Pinpoint the cell where the given text exists, returning its [X, Y] midpoint coordinate. 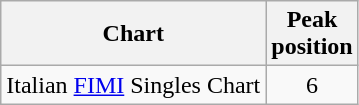
6 [312, 85]
Chart [134, 34]
Peakposition [312, 34]
Italian FIMI Singles Chart [134, 85]
